Capture the cell that displays the provided text and extract its (X, Y) central coordinate. 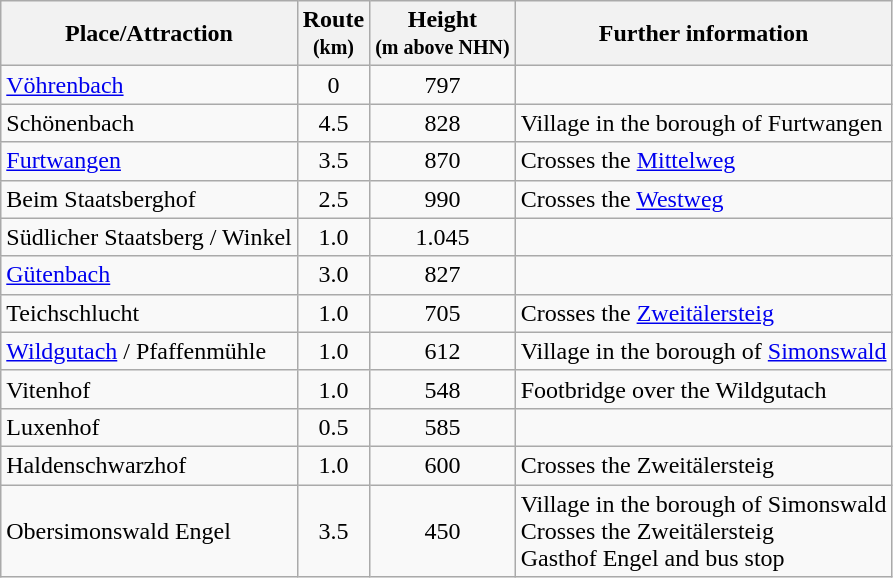
Height(m above NHN) (442, 34)
Vitenhof (150, 389)
Südlicher Staatsberg / Winkel (150, 237)
Gütenbach (150, 275)
4.5 (333, 123)
548 (442, 389)
797 (442, 85)
990 (442, 199)
870 (442, 161)
Further information (704, 34)
705 (442, 313)
Village in the borough of Simonswald (704, 351)
Schönenbach (150, 123)
Crosses the Westweg (704, 199)
Crosses the Mittelweg (704, 161)
612 (442, 351)
600 (442, 465)
Obersimonswald Engel (150, 530)
Luxenhof (150, 427)
0.5 (333, 427)
585 (442, 427)
Village in the borough of SimonswaldCrosses the ZweitälersteigGasthof Engel and bus stop (704, 530)
Furtwangen (150, 161)
Route(km) (333, 34)
Beim Staatsberghof (150, 199)
Teichschlucht (150, 313)
Haldenschwarzhof (150, 465)
827 (442, 275)
Wildgutach / Pfaffenmühle (150, 351)
Village in the borough of Furtwangen (704, 123)
3.0 (333, 275)
1.045 (442, 237)
0 (333, 85)
2.5 (333, 199)
Footbridge over the Wildgutach (704, 389)
Vöhrenbach (150, 85)
828 (442, 123)
450 (442, 530)
Place/Attraction (150, 34)
